Provide the (x, y) coordinate of the cell's center where the given text is located.  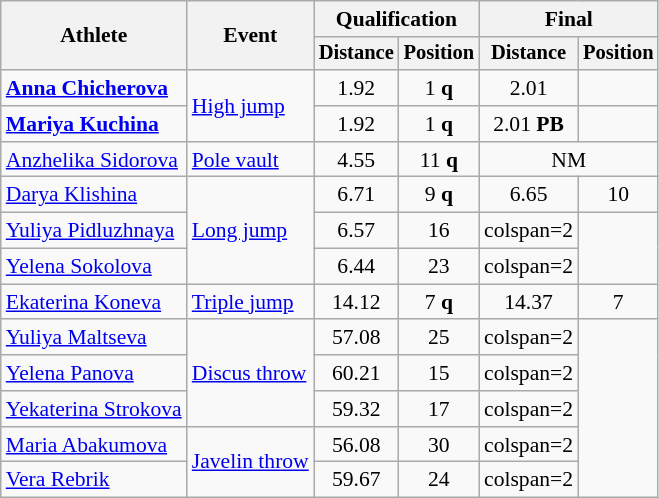
Pole vault (250, 160)
Yekaterina Strokova (94, 409)
Yelena Panova (94, 373)
6.71 (356, 195)
24 (439, 480)
6.44 (356, 267)
30 (439, 445)
Javelin throw (250, 462)
Triple jump (250, 302)
17 (439, 409)
14.12 (356, 302)
Mariya Kuchina (94, 124)
Yelena Sokolova (94, 267)
6.57 (356, 231)
14.37 (528, 302)
Long jump (250, 230)
11 q (439, 160)
60.21 (356, 373)
7 q (439, 302)
Qualification (396, 19)
23 (439, 267)
2.01 PB (528, 124)
2.01 (528, 88)
Yuliya Maltseva (94, 338)
Anzhelika Sidorova (94, 160)
Athlete (94, 36)
Event (250, 36)
Vera Rebrik (94, 480)
Maria Abakumova (94, 445)
25 (439, 338)
High jump (250, 106)
Darya Klishina (94, 195)
15 (439, 373)
Ekaterina Koneva (94, 302)
Anna Chicherova (94, 88)
Yuliya Pidluzhnaya (94, 231)
4.55 (356, 160)
6.65 (528, 195)
9 q (439, 195)
Final (568, 19)
NM (568, 160)
16 (439, 231)
7 (618, 302)
10 (618, 195)
56.08 (356, 445)
59.67 (356, 480)
57.08 (356, 338)
59.32 (356, 409)
Discus throw (250, 374)
